Output the (x, y) coordinate of the center of the cell containing the given text.  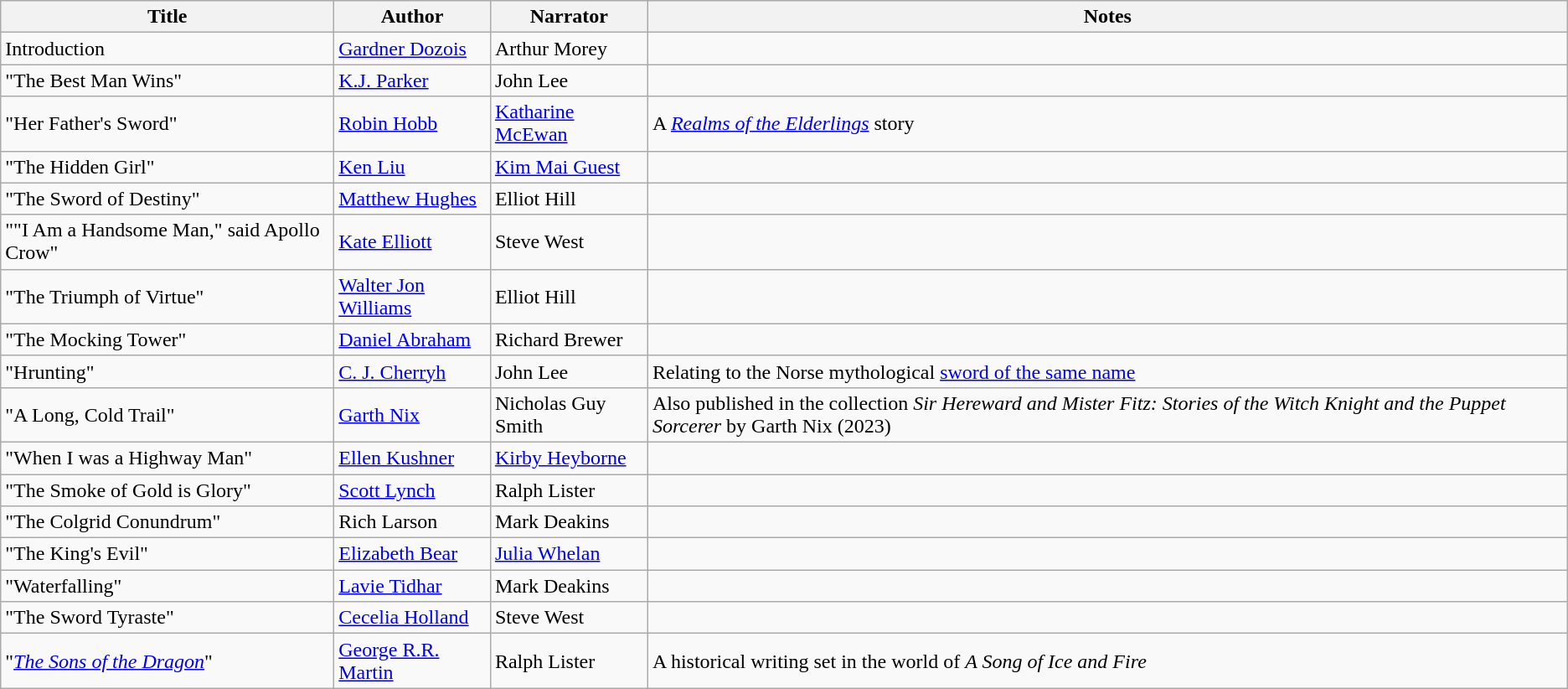
Richard Brewer (569, 339)
"The Sons of the Dragon" (168, 661)
"The King's Evil" (168, 554)
"When I was a Highway Man" (168, 458)
Garth Nix (412, 414)
"The Smoke of Gold is Glory" (168, 490)
Ellen Kushner (412, 458)
Narrator (569, 17)
Robin Hobb (412, 124)
Nicholas Guy Smith (569, 414)
Introduction (168, 49)
"The Triumph of Virtue" (168, 297)
"The Sword Tyraste" (168, 618)
"The Hidden Girl" (168, 167)
Also published in the collection Sir Hereward and Mister Fitz: Stories of the Witch Knight and the Puppet Sorcerer by Garth Nix (2023) (1107, 414)
Rich Larson (412, 522)
"The Colgrid Conundrum" (168, 522)
Notes (1107, 17)
Julia Whelan (569, 554)
Walter Jon Williams (412, 297)
""I Am a Handsome Man," said Apollo Crow" (168, 241)
Kirby Heyborne (569, 458)
Elizabeth Bear (412, 554)
"Hrunting" (168, 371)
C. J. Cherryh (412, 371)
Title (168, 17)
Katharine McEwan (569, 124)
Arthur Morey (569, 49)
Cecelia Holland (412, 618)
"The Sword of Destiny" (168, 199)
Lavie Tidhar (412, 586)
"Her Father's Sword" (168, 124)
"The Mocking Tower" (168, 339)
Relating to the Norse mythological sword of the same name (1107, 371)
A Realms of the Elderlings story (1107, 124)
Daniel Abraham (412, 339)
Matthew Hughes (412, 199)
"Waterfalling" (168, 586)
Kim Mai Guest (569, 167)
K.J. Parker (412, 80)
Kate Elliott (412, 241)
George R.R. Martin (412, 661)
Ken Liu (412, 167)
Author (412, 17)
"A Long, Cold Trail" (168, 414)
A historical writing set in the world of A Song of Ice and Fire (1107, 661)
Scott Lynch (412, 490)
"The Best Man Wins" (168, 80)
Gardner Dozois (412, 49)
